For the text-containing cell, return its midpoint in (X, Y) coordinate format. 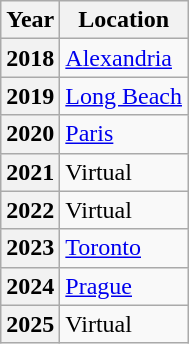
2020 (30, 134)
2019 (30, 96)
2018 (30, 58)
2022 (30, 210)
Year (30, 20)
Alexandria (124, 58)
2024 (30, 286)
Prague (124, 286)
Paris (124, 134)
Long Beach (124, 96)
Location (124, 20)
2023 (30, 248)
Toronto (124, 248)
2025 (30, 324)
2021 (30, 172)
